Detect which cell encompasses the target text, then output its (X, Y) center coordinate. 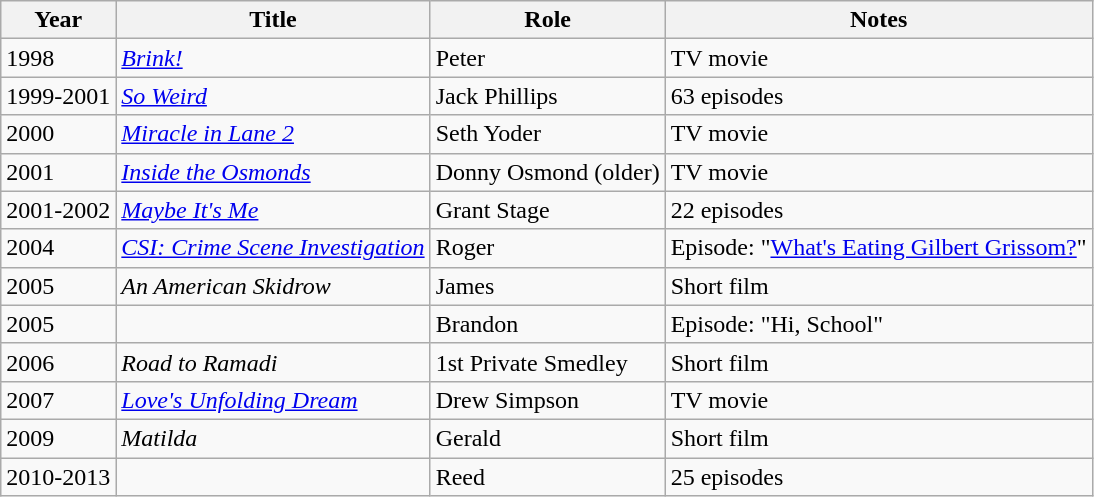
Role (548, 20)
Title (273, 20)
So Weird (273, 96)
Donny Osmond (older) (548, 172)
Reed (548, 477)
2001-2002 (58, 210)
2010-2013 (58, 477)
2007 (58, 400)
25 episodes (878, 477)
Seth Yoder (548, 134)
2009 (58, 438)
Road to Ramadi (273, 362)
Miracle in Lane 2 (273, 134)
63 episodes (878, 96)
2001 (58, 172)
Maybe It's Me (273, 210)
Year (58, 20)
Episode: "What's Eating Gilbert Grissom?" (878, 248)
Brandon (548, 324)
1998 (58, 58)
James (548, 286)
Love's Unfolding Dream (273, 400)
Roger (548, 248)
Episode: "Hi, School" (878, 324)
2004 (58, 248)
Inside the Osmonds (273, 172)
Brink! (273, 58)
1999-2001 (58, 96)
Matilda (273, 438)
Jack Phillips (548, 96)
1st Private Smedley (548, 362)
22 episodes (878, 210)
2000 (58, 134)
2006 (58, 362)
An American Skidrow (273, 286)
Peter (548, 58)
Grant Stage (548, 210)
CSI: Crime Scene Investigation (273, 248)
Gerald (548, 438)
Notes (878, 20)
Drew Simpson (548, 400)
